Pinpoint the cell where the given text exists, returning its [X, Y] midpoint coordinate. 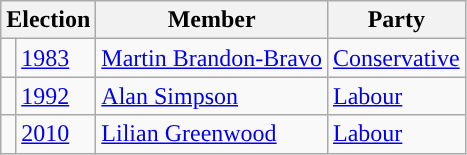
Party [396, 20]
1992 [56, 96]
Lilian Greenwood [212, 134]
Conservative [396, 58]
2010 [56, 134]
Alan Simpson [212, 96]
Election [48, 20]
Martin Brandon-Bravo [212, 58]
1983 [56, 58]
Member [212, 20]
